Capture the cell that displays the provided text and extract its (x, y) central coordinate. 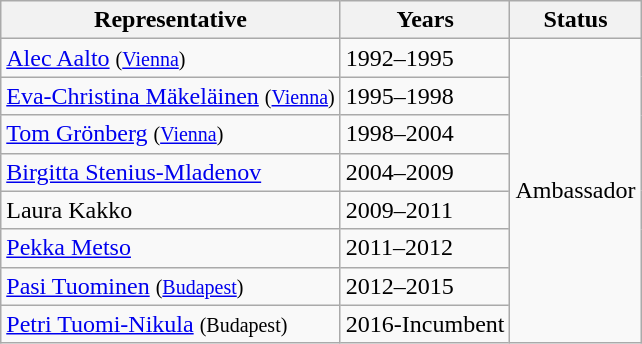
Tom Grönberg (Vienna) (171, 134)
2016-Incumbent (425, 324)
Ambassador (576, 191)
2012–2015 (425, 286)
Petri Tuomi-Nikula (Budapest) (171, 324)
Birgitta Stenius-Mladenov (171, 172)
Pekka Metso (171, 248)
1995–1998 (425, 96)
Pasi Tuominen (Budapest) (171, 286)
Status (576, 20)
Years (425, 20)
Laura Kakko (171, 210)
2009–2011 (425, 210)
2004–2009 (425, 172)
Representative (171, 20)
1992–1995 (425, 58)
Alec Aalto (Vienna) (171, 58)
2011–2012 (425, 248)
Eva-Christina Mäkeläinen (Vienna) (171, 96)
1998–2004 (425, 134)
